Find where the given text appears and provide that cell's center as (x, y) coordinate. 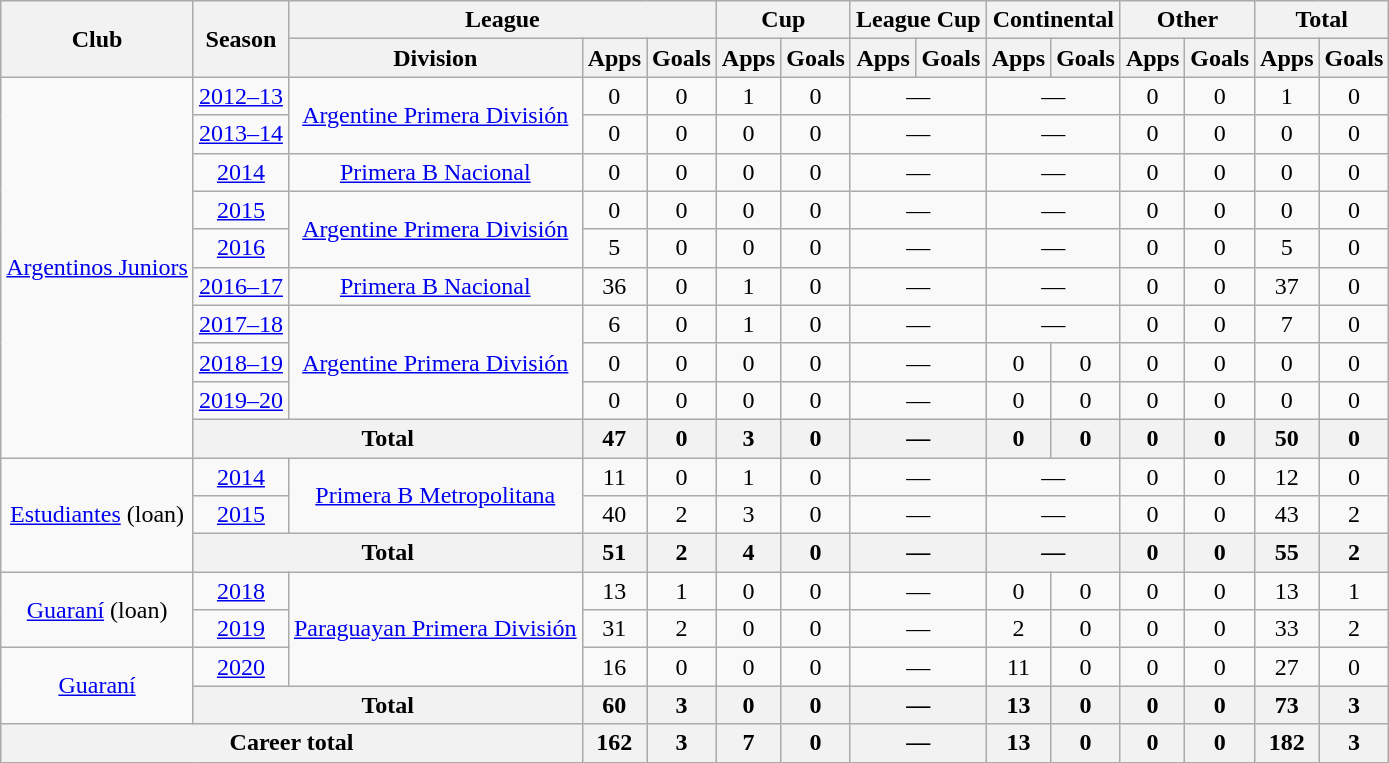
Division (435, 58)
43 (1287, 515)
2018–19 (240, 362)
55 (1287, 553)
League Cup (918, 20)
2018 (240, 591)
37 (1287, 286)
162 (614, 743)
36 (614, 286)
16 (614, 667)
6 (614, 324)
2012–13 (240, 96)
40 (614, 515)
Guaraní (98, 686)
12 (1287, 477)
51 (614, 553)
27 (1287, 667)
Primera B Metropolitana (435, 496)
Career total (292, 743)
Club (98, 39)
Other (1187, 20)
Season (240, 39)
League (502, 20)
4 (748, 553)
73 (1287, 705)
47 (614, 438)
33 (1287, 629)
182 (1287, 743)
Continental (1053, 20)
Guaraní (loan) (98, 610)
31 (614, 629)
50 (1287, 438)
Estudiantes (loan) (98, 515)
2013–14 (240, 134)
2019–20 (240, 400)
Paraguayan Primera División (435, 629)
2019 (240, 629)
60 (614, 705)
2020 (240, 667)
2017–18 (240, 324)
Argentinos Juniors (98, 268)
2016–17 (240, 286)
2016 (240, 248)
Cup (783, 20)
